Locate the cell with the specified text and output its [X, Y] center coordinate. 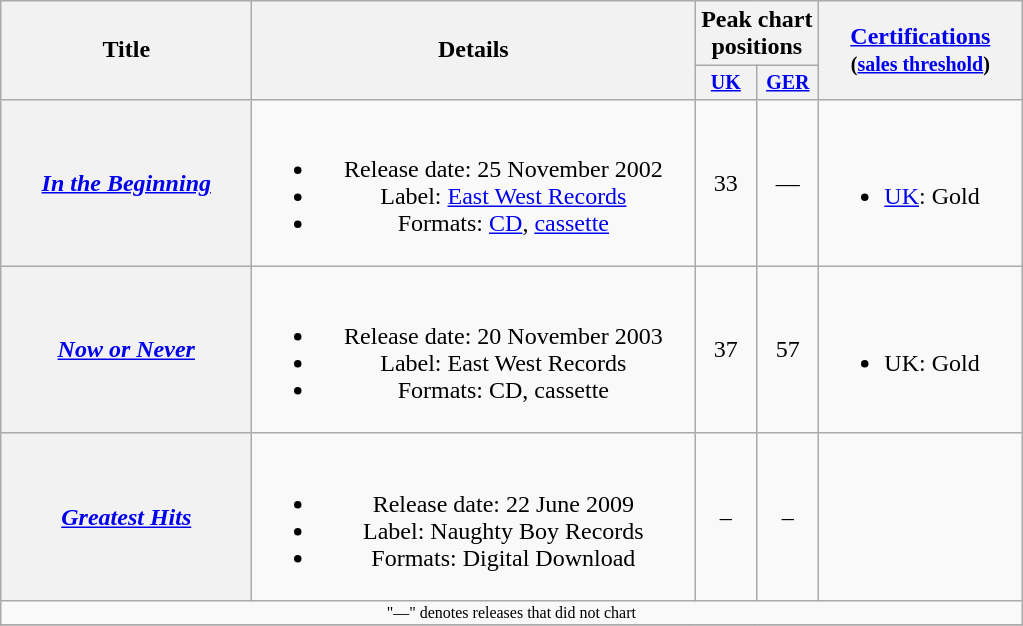
Release date: 22 June 2009Label: Naughty Boy RecordsFormats: Digital Download [474, 516]
Title [126, 50]
Release date: 20 November 2003Label: East West RecordsFormats: CD, cassette [474, 350]
"—" denotes releases that did not chart [512, 612]
33 [726, 182]
Details [474, 50]
GER [788, 82]
Release date: 25 November 2002Label: East West RecordsFormats: CD, cassette [474, 182]
37 [726, 350]
Peak chartpositions [757, 34]
In the Beginning [126, 182]
Certifications(sales threshold) [920, 50]
— [788, 182]
Greatest Hits [126, 516]
UK [726, 82]
57 [788, 350]
Now or Never [126, 350]
